Scan for the cell matching the given text and deliver its [X, Y] coordinate at center. 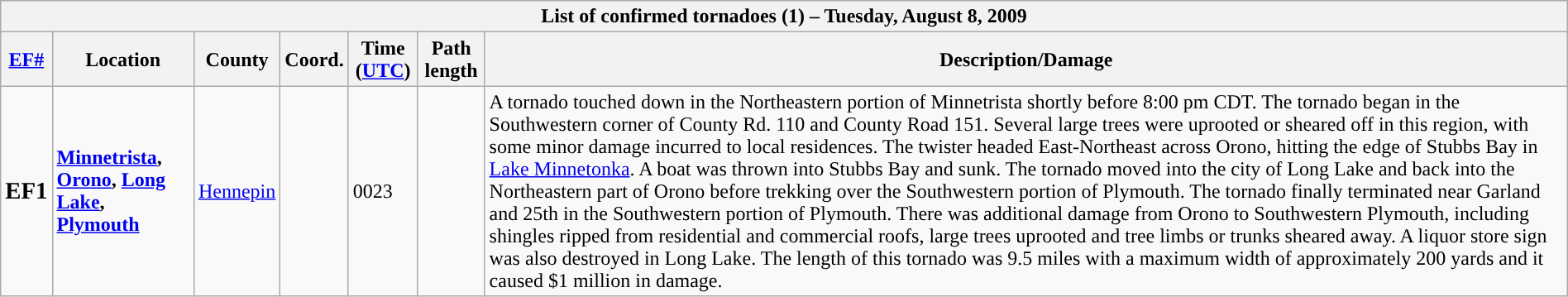
Minnetrista, Orono, Long Lake, Plymouth [122, 191]
Time (UTC) [383, 60]
0023 [383, 191]
Description/Damage [1025, 60]
County [237, 60]
EF# [26, 60]
Coord. [314, 60]
List of confirmed tornadoes (1) – Tuesday, August 8, 2009 [784, 17]
Location [122, 60]
Path length [452, 60]
Hennepin [237, 191]
EF1 [26, 191]
